Scan for the cell matching the given text and deliver its (X, Y) coordinate at center. 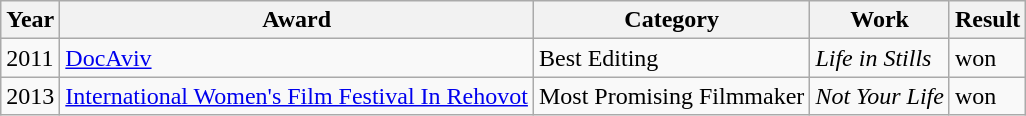
Year (30, 20)
Not Your Life (880, 96)
Category (671, 20)
Award (297, 20)
Life in Stills (880, 58)
2013 (30, 96)
International Women's Film Festival In Rehovot (297, 96)
Most Promising Filmmaker (671, 96)
Best Editing (671, 58)
DocAviv (297, 58)
2011 (30, 58)
Work (880, 20)
Result (987, 20)
